Return [X, Y] of the center of cell containing provided text 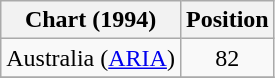
Australia (ARIA) [91, 58]
82 [227, 58]
Position [227, 20]
Chart (1994) [91, 20]
